Identify which cell holds the provided text, then report its [x, y] central coordinate. 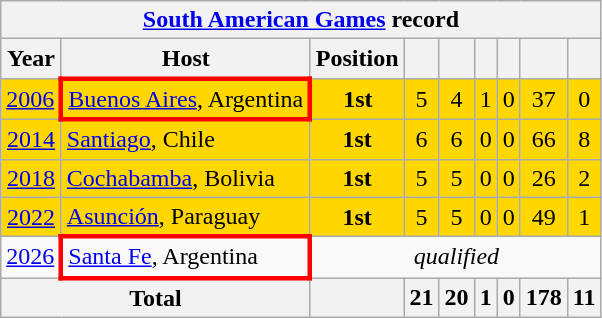
2006 [32, 98]
49 [544, 217]
66 [544, 139]
Host [186, 59]
Buenos Aires, Argentina [186, 98]
37 [544, 98]
20 [456, 298]
Santa Fe, Argentina [186, 258]
8 [584, 139]
2014 [32, 139]
21 [422, 298]
26 [544, 178]
2 [584, 178]
Total [156, 298]
4 [456, 98]
Cochabamba, Bolivia [186, 178]
2018 [32, 178]
Asunción, Paraguay [186, 217]
178 [544, 298]
2022 [32, 217]
qualified [456, 258]
Year [32, 59]
South American Games record [301, 20]
11 [584, 298]
Position [357, 59]
Santiago, Chile [186, 139]
2026 [32, 258]
